Return the (x, y) coordinate for the center point of the cell that contains the specified text.  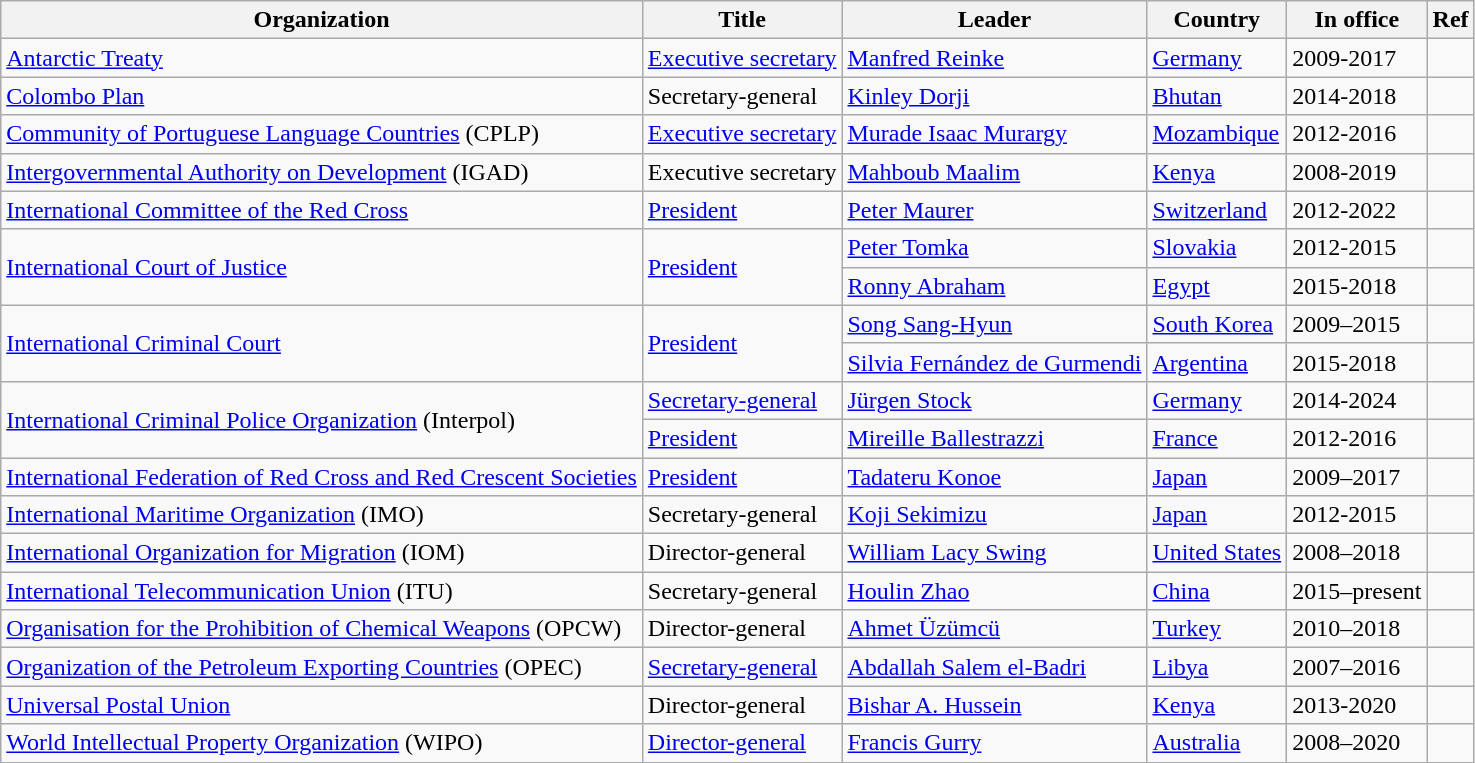
International Criminal Court (322, 343)
International Telecommunication Union (ITU) (322, 591)
2009–2015 (1357, 324)
Antarctic Treaty (322, 58)
International Federation of Red Cross and Red Crescent Societies (322, 477)
Mozambique (1217, 134)
Country (1217, 20)
Intergovernmental Authority on Development (IGAD) (322, 172)
William Lacy Swing (994, 553)
2009-2017 (1357, 58)
2008–2020 (1357, 743)
United States (1217, 553)
2014-2018 (1357, 96)
Peter Maurer (994, 210)
International Maritime Organization (IMO) (322, 515)
2014-2024 (1357, 400)
Francis Gurry (994, 743)
Jürgen Stock (994, 400)
In office (1357, 20)
International Criminal Police Organization (Interpol) (322, 419)
Kinley Dorji (994, 96)
Organization of the Petroleum Exporting Countries (OPEC) (322, 667)
2008-2019 (1357, 172)
China (1217, 591)
Song Sang-Hyun (994, 324)
Slovakia (1217, 248)
Ref (1450, 20)
2012-2022 (1357, 210)
Switzerland (1217, 210)
Community of Portuguese Language Countries (CPLP) (322, 134)
Organisation for the Prohibition of Chemical Weapons (OPCW) (322, 629)
Ahmet Üzümcü (994, 629)
Koji Sekimizu (994, 515)
Peter Tomka (994, 248)
2009–2017 (1357, 477)
Houlin Zhao (994, 591)
Universal Postal Union (322, 705)
Mireille Ballestrazzi (994, 438)
2008–2018 (1357, 553)
2010–2018 (1357, 629)
International Court of Justice (322, 267)
2015–present (1357, 591)
Bishar A. Hussein (994, 705)
Silvia Fernández de Gurmendi (994, 362)
Organization (322, 20)
Mahboub Maalim (994, 172)
Bhutan (1217, 96)
Manfred Reinke (994, 58)
Title (742, 20)
Colombo Plan (322, 96)
Turkey (1217, 629)
France (1217, 438)
Abdallah Salem el-Badri (994, 667)
World Intellectual Property Organization (WIPO) (322, 743)
2013-2020 (1357, 705)
Egypt (1217, 286)
Australia (1217, 743)
2007–2016 (1357, 667)
Leader (994, 20)
Murade Isaac Murargy (994, 134)
Argentina (1217, 362)
Libya (1217, 667)
Tadateru Konoe (994, 477)
South Korea (1217, 324)
Ronny Abraham (994, 286)
International Organization for Migration (IOM) (322, 553)
International Committee of the Red Cross (322, 210)
